Output the (X, Y) coordinate of the center of the cell containing the given text.  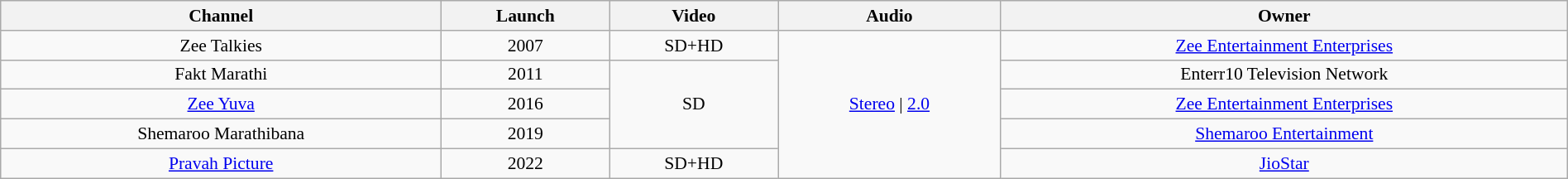
Audio (890, 16)
Pravah Picture (222, 163)
Zee Talkies (222, 46)
Video (694, 16)
2016 (526, 104)
Stereo | 2.0 (890, 104)
Enterr10 Television Network (1284, 75)
Shemaroo Entertainment (1284, 134)
Owner (1284, 16)
JioStar (1284, 163)
2019 (526, 134)
Shemaroo Marathibana (222, 134)
2022 (526, 163)
SD (694, 104)
Fakt Marathi (222, 75)
Channel (222, 16)
Launch (526, 16)
2011 (526, 75)
2007 (526, 46)
Zee Yuva (222, 104)
